Locate the cell with the specified text and output its (X, Y) center coordinate. 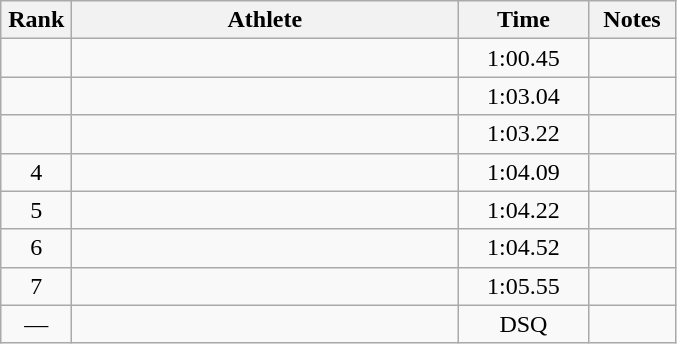
DSQ (524, 324)
4 (36, 172)
1:03.04 (524, 96)
Athlete (265, 20)
1:05.55 (524, 286)
1:04.52 (524, 248)
1:03.22 (524, 134)
— (36, 324)
Notes (632, 20)
1:04.09 (524, 172)
1:04.22 (524, 210)
Time (524, 20)
1:00.45 (524, 58)
6 (36, 248)
5 (36, 210)
7 (36, 286)
Rank (36, 20)
